Locate the cell with the specified text and output its [X, Y] center coordinate. 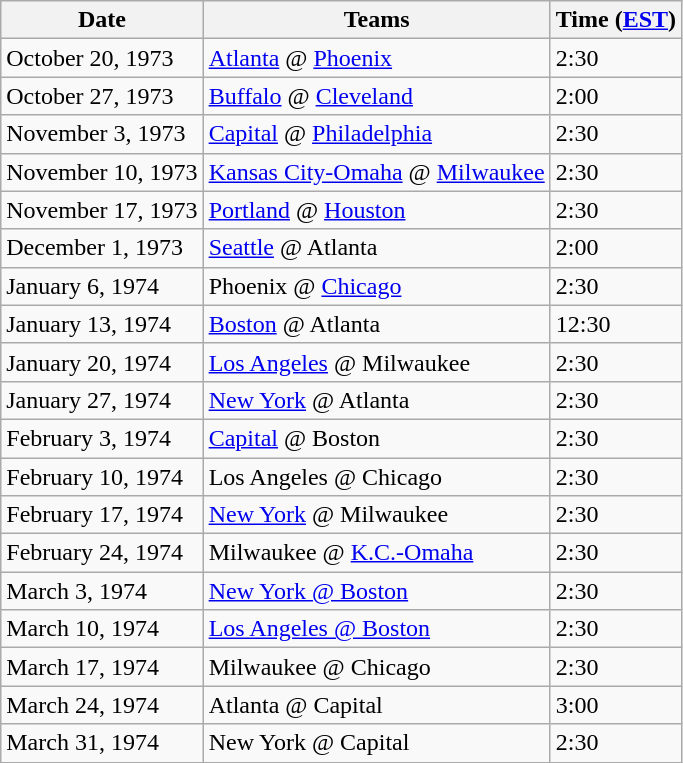
January 27, 1974 [102, 400]
January 6, 1974 [102, 286]
Milwaukee @ Chicago [376, 667]
Kansas City-Omaha @ Milwaukee [376, 172]
Seattle @ Atlanta [376, 248]
Los Angeles @ Chicago [376, 477]
New York @ Boston [376, 591]
January 20, 1974 [102, 362]
March 31, 1974 [102, 743]
Date [102, 20]
Time (EST) [616, 20]
October 27, 1973 [102, 96]
Buffalo @ Cleveland [376, 96]
October 20, 1973 [102, 58]
3:00 [616, 705]
Capital @ Boston [376, 438]
Atlanta @ Capital [376, 705]
Milwaukee @ K.C.-Omaha [376, 553]
March 17, 1974 [102, 667]
February 17, 1974 [102, 515]
New York @ Capital [376, 743]
February 3, 1974 [102, 438]
February 10, 1974 [102, 477]
Phoenix @ Chicago [376, 286]
March 3, 1974 [102, 591]
November 10, 1973 [102, 172]
Los Angeles @ Boston [376, 629]
Atlanta @ Phoenix [376, 58]
12:30 [616, 324]
February 24, 1974 [102, 553]
December 1, 1973 [102, 248]
Boston @ Atlanta [376, 324]
Capital @ Philadelphia [376, 134]
New York @ Atlanta [376, 400]
March 10, 1974 [102, 629]
Los Angeles @ Milwaukee [376, 362]
November 3, 1973 [102, 134]
January 13, 1974 [102, 324]
November 17, 1973 [102, 210]
New York @ Milwaukee [376, 515]
Teams [376, 20]
Portland @ Houston [376, 210]
March 24, 1974 [102, 705]
